Extract the (x, y) coordinate from the center of the cell holding the provided text.  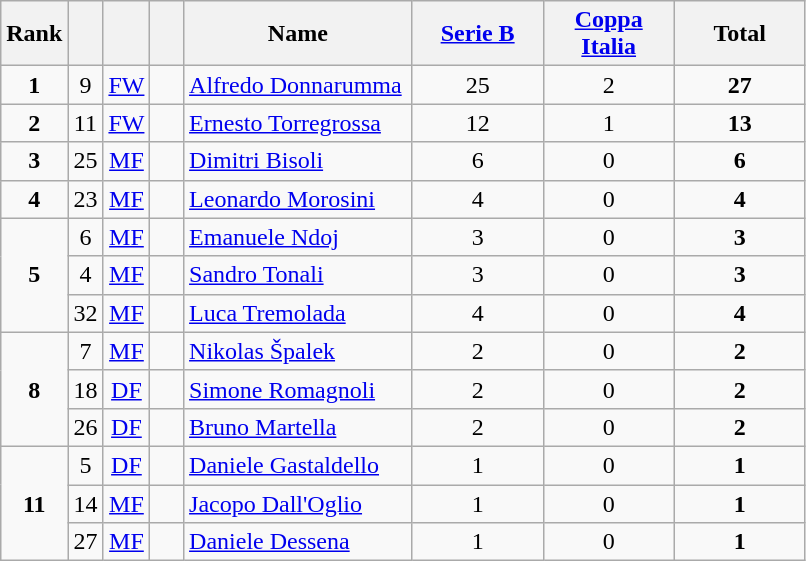
Alfredo Donnarumma (298, 85)
Dimitri Bisoli (298, 161)
32 (86, 313)
Jacopo Dall'Oglio (298, 503)
Rank (34, 34)
Serie B (478, 34)
18 (86, 389)
Daniele Dessena (298, 542)
Total (740, 34)
8 (34, 389)
Ernesto Torregrossa (298, 123)
26 (86, 427)
13 (740, 123)
Bruno Martella (298, 427)
Luca Tremolada (298, 313)
9 (86, 85)
Daniele Gastaldello (298, 465)
Sandro Tonali (298, 275)
Name (298, 34)
7 (86, 351)
Coppa Italia (608, 34)
12 (478, 123)
Leonardo Morosini (298, 199)
23 (86, 199)
Emanuele Ndoj (298, 237)
14 (86, 503)
Nikolas Špalek (298, 351)
Simone Romagnoli (298, 389)
